Output the (X, Y) coordinate of the center of the cell containing the given text.  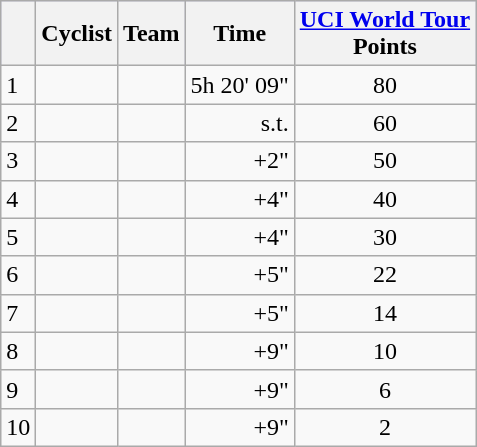
50 (384, 161)
5 (18, 237)
5h 20' 09" (240, 85)
UCI World TourPoints (384, 34)
7 (18, 313)
14 (384, 313)
8 (18, 351)
1 (18, 85)
22 (384, 275)
80 (384, 85)
4 (18, 199)
3 (18, 161)
Team (152, 34)
30 (384, 237)
Time (240, 34)
s.t. (240, 123)
9 (18, 389)
Cyclist (77, 34)
40 (384, 199)
60 (384, 123)
+2" (240, 161)
